Return (x, y) of the center of cell containing provided text 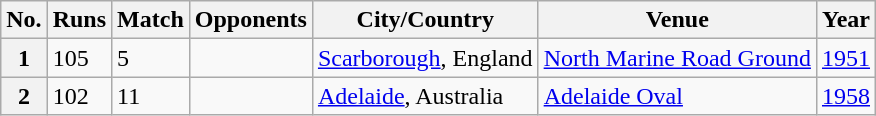
105 (79, 58)
5 (151, 58)
1958 (846, 96)
Scarborough, England (425, 58)
Match (151, 20)
North Marine Road Ground (677, 58)
1951 (846, 58)
102 (79, 96)
Runs (79, 20)
11 (151, 96)
Opponents (250, 20)
No. (24, 20)
City/Country (425, 20)
Adelaide, Australia (425, 96)
2 (24, 96)
Year (846, 20)
Venue (677, 20)
Adelaide Oval (677, 96)
1 (24, 58)
